Extract the (x, y) coordinate from the center of the cell holding the provided text.  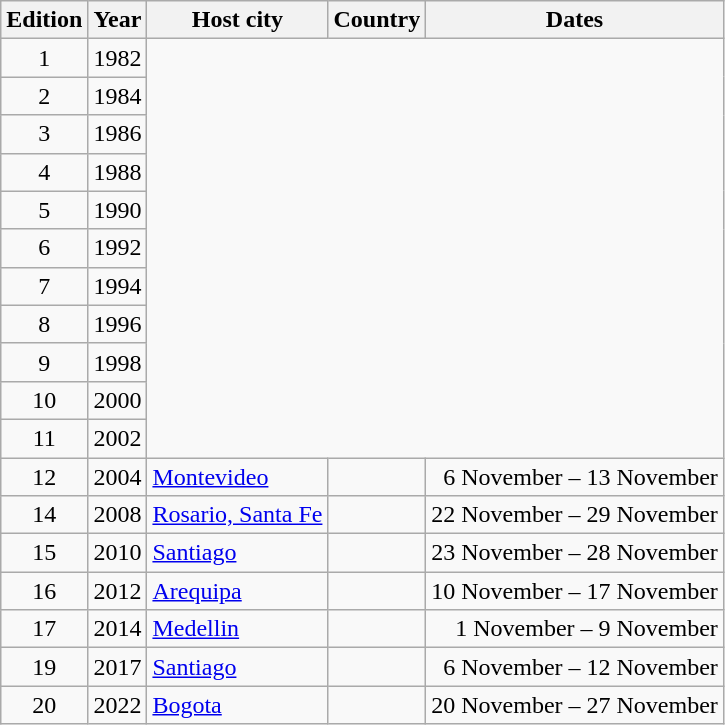
2010 (118, 553)
11 (44, 438)
23 November – 28 November (575, 553)
Rosario, Santa Fe (238, 515)
2022 (118, 705)
1984 (118, 96)
1994 (118, 286)
2012 (118, 591)
1988 (118, 172)
16 (44, 591)
20 (44, 705)
2017 (118, 667)
1986 (118, 134)
1 (44, 58)
Montevideo (238, 477)
12 (44, 477)
10 (44, 400)
4 (44, 172)
2 (44, 96)
19 (44, 667)
20 November – 27 November (575, 705)
10 November – 17 November (575, 591)
6 November – 12 November (575, 667)
15 (44, 553)
Year (118, 20)
22 November – 29 November (575, 515)
Country (377, 20)
2002 (118, 438)
2004 (118, 477)
1990 (118, 210)
1998 (118, 362)
7 (44, 286)
5 (44, 210)
1992 (118, 248)
Arequipa (238, 591)
14 (44, 515)
2000 (118, 400)
3 (44, 134)
Host city (238, 20)
9 (44, 362)
17 (44, 629)
6 (44, 248)
1 November – 9 November (575, 629)
Medellin (238, 629)
Bogota (238, 705)
2008 (118, 515)
Edition (44, 20)
1996 (118, 324)
8 (44, 324)
1982 (118, 58)
Dates (575, 20)
2014 (118, 629)
6 November – 13 November (575, 477)
